Scan for the cell matching the given text and deliver its [X, Y] coordinate at center. 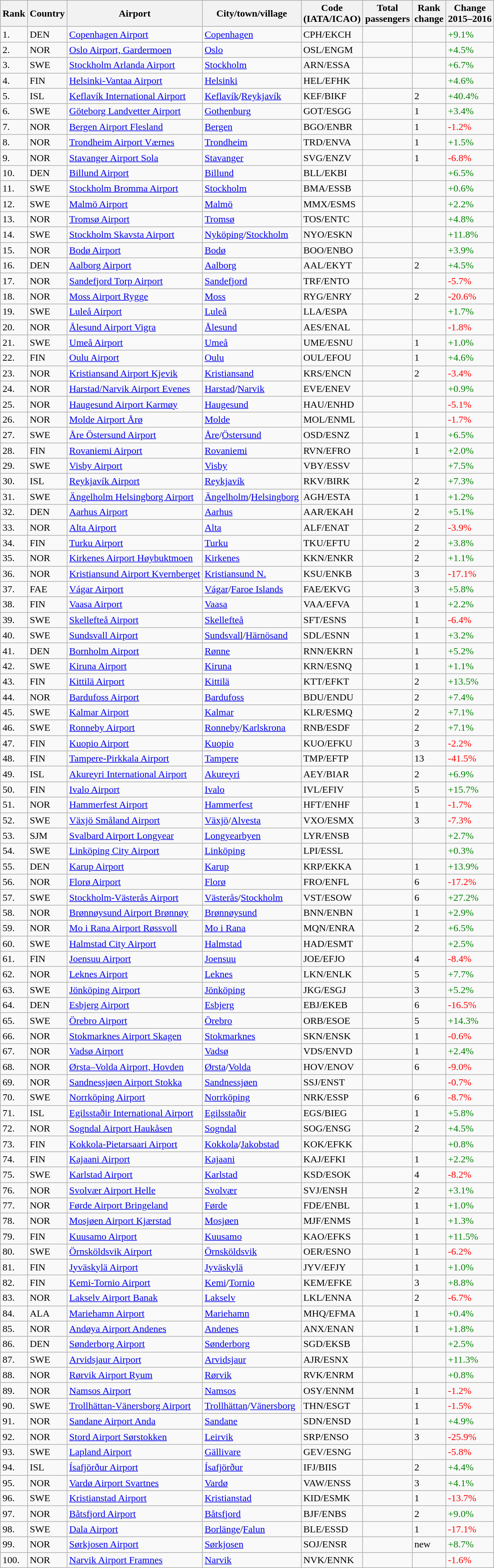
+3.8% [470, 543]
92. [14, 1437]
+2.7% [470, 836]
ARN/ESSA [332, 65]
5. [14, 96]
Sandnessjøen [252, 1082]
12. [14, 204]
Kiruna [252, 666]
OUL/EFOU [332, 358]
61. [14, 959]
Code(IATA/ICAO) [332, 14]
Stockholm-Västerås Airport [135, 897]
KAJ/EFKI [332, 1159]
Aalborg [252, 266]
+1.2% [470, 497]
-17.2% [470, 882]
65. [14, 1021]
OSL/ENGM [332, 50]
63. [14, 990]
Namsos [252, 1390]
Lakselv Airport Banak [135, 1298]
AAL/EKYT [332, 266]
NYO/ESKN [332, 235]
+14.3% [470, 1021]
64. [14, 1005]
78. [14, 1221]
KRS/ENCN [332, 373]
Namsos Airport [135, 1390]
Trollhättan/Vänersborg [252, 1406]
HAD/ESMT [332, 944]
49. [14, 774]
EGS/BIEG [332, 1113]
SFT/ESNS [332, 620]
-20.6% [470, 296]
Oulu [252, 358]
Kalmar Airport [135, 713]
99. [14, 1545]
AJR/ESNX [332, 1360]
22. [14, 358]
Egilsstaðir [252, 1113]
Åre/Östersund [252, 435]
Stokmarknes [252, 1036]
Kittilä [252, 681]
Kiruna Airport [135, 666]
LKL/ENNA [332, 1298]
Turku [252, 543]
71. [14, 1113]
Helsinki-Vantaa Airport [135, 81]
Mosjøen [252, 1221]
+1.7% [470, 312]
+9.0% [470, 1514]
Sandefjord [252, 281]
Örnsköldsvik Airport [135, 1252]
RNB/ESDF [332, 728]
41. [14, 651]
Arvidsjaur [252, 1360]
-8.2% [470, 1174]
75. [14, 1174]
Bergen Airport Flesland [135, 127]
+5.1% [470, 512]
Ísafjörður Airport [135, 1468]
+13.5% [470, 681]
Sandane [252, 1421]
VXO/ESMX [332, 820]
MMX/ESMS [332, 204]
85. [14, 1329]
AAR/EKAH [332, 512]
77. [14, 1206]
Kuusamo [252, 1236]
SRP/ENSO [332, 1437]
Kokkola/Jakobstad [252, 1144]
Førde [252, 1206]
Malmö [252, 204]
87. [14, 1360]
Vadsø [252, 1051]
OSY/ENNM [332, 1390]
KID/ESMK [332, 1498]
-0.7% [470, 1082]
ALF/ENAT [332, 528]
Jönköping Airport [135, 990]
Change2015–2016 [470, 14]
NVK/ENNK [332, 1560]
Rønne [252, 651]
Bardufoss Airport [135, 697]
+4.1% [470, 1483]
SDN/ENSD [332, 1421]
Mo i Rana [252, 928]
Lakselv [252, 1298]
Narvik [252, 1560]
69. [14, 1082]
Haugesund [252, 404]
IFJ/BIIS [332, 1468]
Nyköping/Stockholm [252, 235]
28. [14, 451]
36. [14, 574]
Mosjøen Airport Kjærstad [135, 1221]
OSD/ESNZ [332, 435]
47. [14, 743]
KKN/ENKR [332, 558]
Sundsvall Airport [135, 635]
Bodø [252, 250]
Kuopio Airport [135, 743]
Oulu Airport [135, 358]
Linköping City Airport [135, 851]
TOS/ENTC [332, 219]
SDL/ESNN [332, 635]
73. [14, 1144]
MHQ/EFMA [332, 1313]
TRD/ENVA [332, 142]
Molde Airport Årø [135, 419]
LLA/ESPA [332, 312]
Örnsköldsvik [252, 1252]
53. [14, 836]
Sogndal Airport Haukåsen [135, 1128]
Bergen [252, 127]
Norrköping [252, 1098]
10. [14, 173]
BDU/ENDU [332, 697]
IVL/EFIV [332, 789]
-25.9% [470, 1437]
EVE/ENEV [332, 389]
Visby Airport [135, 466]
Rørvik Airport Ryum [135, 1375]
ANX/ENAN [332, 1329]
FAE/EKVG [332, 589]
GEV/ESNG [332, 1452]
THN/ESGT [332, 1406]
Umeå Airport [135, 343]
Aarhus [252, 512]
Copenhagen [252, 34]
Kittilä Airport [135, 681]
Ivalo Airport [135, 789]
CPH/EKCH [332, 34]
RVK/ENRM [332, 1375]
Karlstad Airport [135, 1174]
Totalpassengers [388, 14]
+6.7% [470, 65]
Umeå [252, 343]
Mariehamn [252, 1313]
Vardø [252, 1483]
Billund [252, 173]
RNN/EKRN [332, 651]
+1.5% [470, 142]
93. [14, 1452]
+11.3% [470, 1360]
8. [14, 142]
Ronneby Airport [135, 728]
Halmstad [252, 944]
RVN/EFRO [332, 451]
Trollhättan-Vänersborg Airport [135, 1406]
Vardø Airport Svartnes [135, 1483]
MQN/ENRA [332, 928]
+7.5% [470, 466]
Åre Östersund Airport [135, 435]
-6.2% [470, 1252]
-0.6% [470, 1036]
+2.9% [470, 913]
+2.0% [470, 451]
Reykjavík [252, 481]
JOE/EFJO [332, 959]
13. [14, 219]
+9.1% [470, 34]
Svolvær Airport Helle [135, 1190]
Karup Airport [135, 866]
Moss [252, 296]
+1.3% [470, 1221]
Tromsø Airport [135, 219]
HEL/EFHK [332, 81]
RYG/ENRY [332, 296]
29. [14, 466]
EBJ/EKEB [332, 1005]
KRP/EKKA [332, 866]
SOG/ENSG [332, 1128]
BGO/ENBR [332, 127]
Kuusamo Airport [135, 1236]
Esbjerg [252, 1005]
Sundsvall/Härnösand [252, 635]
GOT/ESGG [332, 111]
17. [14, 281]
VST/ESOW [332, 897]
Ivalo [252, 789]
31. [14, 497]
Ängelholm/Helsingborg [252, 497]
KSU/ENKB [332, 574]
Sogndal [252, 1128]
-9.0% [470, 1067]
Gothenburg [252, 111]
Bornholm Airport [135, 651]
Stavanger Airport Sola [135, 157]
Country [47, 14]
-8.7% [470, 1098]
Stockholm Skavsta Airport [135, 235]
-7.3% [470, 820]
55. [14, 866]
Båtsfjord Airport [135, 1514]
-3.9% [470, 528]
+4.9% [470, 1421]
+0.4% [470, 1313]
BMA/ESSB [332, 188]
+13.9% [470, 866]
97. [14, 1514]
38. [14, 604]
Helsinki [252, 81]
Ísafjörður [252, 1468]
Moss Airport Rygge [135, 296]
KAO/EFKS [332, 1236]
new [429, 1545]
50. [14, 789]
AGH/ESTA [332, 497]
+2.4% [470, 1051]
AES/ENAL [332, 327]
Sandnessjøen Airport Stokka [135, 1082]
Kristiansund Airport Kvernberget [135, 574]
-3.4% [470, 373]
LPI/ESSL [332, 851]
Kristiansand Airport Kjevik [135, 373]
-16.5% [470, 1005]
-6.7% [470, 1298]
City/town/village [252, 14]
Kristianstad [252, 1498]
Vaasa [252, 604]
Mariehamn Airport [135, 1313]
Luleå [252, 312]
Joensuu [252, 959]
67. [14, 1051]
KEM/EFKE [332, 1283]
KUO/EFKU [332, 743]
Malmö Airport [135, 204]
23. [14, 373]
Copenhagen Airport [135, 34]
Båtsfjord [252, 1514]
KTT/EFKT [332, 681]
Svolvær [252, 1190]
-1.5% [470, 1406]
Västerås/Stockholm [252, 897]
VBY/ESSV [332, 466]
89. [14, 1390]
Kemi-Tornio Airport [135, 1283]
-41.5% [470, 759]
+3.9% [470, 250]
13 [429, 759]
Karlstad [252, 1174]
+8.7% [470, 1545]
Keflavík/Reykjavík [252, 96]
83. [14, 1298]
BJF/ENBS [332, 1514]
45. [14, 713]
Halmstad City Airport [135, 944]
KSD/ESOK [332, 1174]
Karup [252, 866]
Rovaniemi Airport [135, 451]
ORB/ESOE [332, 1021]
Ronneby/Karlskrona [252, 728]
Kajaani Airport [135, 1159]
Sønderborg Airport [135, 1344]
33. [14, 528]
6. [14, 111]
100. [14, 1560]
88. [14, 1375]
24. [14, 389]
30. [14, 481]
Akureyri International Airport [135, 774]
44. [14, 697]
-1.8% [470, 327]
VDS/ENVD [332, 1051]
JKG/ESGJ [332, 990]
-6.8% [470, 157]
-2.2% [470, 743]
Aalborg Airport [135, 266]
62. [14, 974]
Andenes [252, 1329]
Hammerfest [252, 805]
SJM [47, 836]
Sørkjosen Airport [135, 1545]
Skellefteå [252, 620]
Haugesund Airport Karmøy [135, 404]
Tromsø [252, 219]
Joensuu Airport [135, 959]
Esbjerg Airport [135, 1005]
Trondheim [252, 142]
ALA [47, 1313]
Norrköping Airport [135, 1098]
Førde Airport Bringeland [135, 1206]
+7.4% [470, 697]
Akureyri [252, 774]
70. [14, 1098]
BLL/EKBI [332, 173]
Vágar/Faroe Islands [252, 589]
Rovaniemi [252, 451]
Sørkjosen [252, 1545]
35. [14, 558]
Harstad/Narvik Airport Evenes [135, 389]
Brønnøysund Airport Brønnøy [135, 913]
48. [14, 759]
21. [14, 343]
Borlänge/Falun [252, 1529]
Bodø Airport [135, 250]
Bardufoss [252, 697]
MJF/ENMS [332, 1221]
Gällivare [252, 1452]
Florø Airport [135, 882]
52. [14, 820]
+7.3% [470, 481]
34. [14, 543]
Molde [252, 419]
TMP/EFTP [332, 759]
Turku Airport [135, 543]
+0.9% [470, 389]
91. [14, 1421]
42. [14, 666]
Ørsta–Volda Airport, Hovden [135, 1067]
SVJ/ENSH [332, 1190]
+1.8% [470, 1329]
+3.4% [470, 111]
Aarhus Airport [135, 512]
VAW/ENSS [332, 1483]
HAU/ENHD [332, 404]
Oslo Airport, Gardermoen [135, 50]
LYR/ENSB [332, 836]
+3.2% [470, 635]
Arvidsjaur Airport [135, 1360]
Göteborg Landvetter Airport [135, 111]
54. [14, 851]
68. [14, 1067]
76. [14, 1190]
BOO/ENBO [332, 250]
Kajaani [252, 1159]
-1.6% [470, 1560]
Jönköping [252, 990]
Kristiansund N. [252, 574]
Kemi/Tornio [252, 1283]
Dala Airport [135, 1529]
Linköping [252, 851]
4. [14, 81]
+0.6% [470, 188]
Leirvik [252, 1437]
-5.8% [470, 1452]
Leknes [252, 974]
Ängelholm Helsingborg Airport [135, 497]
96. [14, 1498]
Örebro Airport [135, 1021]
OER/ESNO [332, 1252]
Kirkenes Airport Høybuktmoen [135, 558]
Rank [14, 14]
NRK/ESSP [332, 1098]
Kristianstad Airport [135, 1498]
94. [14, 1468]
Sandane Airport Anda [135, 1421]
MOL/ENML [332, 419]
26. [14, 419]
Keflavík International Airport [135, 96]
Vágar Airport [135, 589]
57. [14, 897]
+15.7% [470, 789]
56. [14, 882]
Jyväskylä [252, 1267]
TRF/ENTO [332, 281]
JYV/EFJY [332, 1267]
Tampere-Pirkkala Airport [135, 759]
Alta Airport [135, 528]
+7.7% [470, 974]
82. [14, 1283]
SGD/EKSB [332, 1344]
39. [14, 620]
+6.9% [470, 774]
Alta [252, 528]
Stavanger [252, 157]
HFT/ENHF [332, 805]
Florø [252, 882]
19. [14, 312]
Skellefteå Airport [135, 620]
80. [14, 1252]
AEY/BIAR [332, 774]
46. [14, 728]
18. [14, 296]
1. [14, 34]
Visby [252, 466]
37. [14, 589]
Sandefjord Torp Airport [135, 281]
43. [14, 681]
15. [14, 250]
KEF/BIKF [332, 96]
Lapland Airport [135, 1452]
BNN/ENBN [332, 913]
25. [14, 404]
FRO/ENFL [332, 882]
FDE/ENBL [332, 1206]
27. [14, 435]
Örebro [252, 1021]
Stord Airport Sørstokken [135, 1437]
Ålesund Airport Vigra [135, 327]
14. [14, 235]
Kristiansand [252, 373]
66. [14, 1036]
Tampere [252, 759]
Kalmar [252, 713]
Billund Airport [135, 173]
+27.2% [470, 897]
Oslo [252, 50]
79. [14, 1236]
-5.1% [470, 404]
32. [14, 512]
9. [14, 157]
HOV/ENOV [332, 1067]
90. [14, 1406]
KRN/ESNQ [332, 666]
Vadsø Airport [135, 1051]
-5.7% [470, 281]
Brønnøysund [252, 913]
Hammerfest Airport [135, 805]
Kokkola-Pietarsaari Airport [135, 1144]
+4.4% [470, 1468]
Stockholm Arlanda Airport [135, 65]
SKN/ENSK [332, 1036]
Vaasa Airport [135, 604]
Jyväskylä Airport [135, 1267]
LKN/ENLK [332, 974]
-13.7% [470, 1498]
59. [14, 928]
Andøya Airport Andenes [135, 1329]
VAA/EFVA [332, 604]
+3.1% [470, 1190]
Stokmarknes Airport Skagen [135, 1036]
Trondheim Airport Værnes [135, 142]
95. [14, 1483]
7. [14, 127]
+4.8% [470, 219]
SSJ/ENST [332, 1082]
Harstad/Narvik [252, 389]
TKU/EFTU [332, 543]
-8.4% [470, 959]
40. [14, 635]
Växjö Småland Airport [135, 820]
KLR/ESMQ [332, 713]
74. [14, 1159]
KOK/EFKK [332, 1144]
Reykjavík Airport [135, 481]
51. [14, 805]
Luleå Airport [135, 312]
+11.5% [470, 1236]
86. [14, 1344]
Longyearbyen [252, 836]
Kuopio [252, 743]
84. [14, 1313]
UME/ESNU [332, 343]
72. [14, 1128]
FAE [47, 589]
Rankchange [429, 14]
3. [14, 65]
Stockholm Bromma Airport [135, 188]
98. [14, 1529]
Sønderborg [252, 1344]
Narvik Airport Framnes [135, 1560]
Airport [135, 14]
-6.4% [470, 620]
Egilsstaðir International Airport [135, 1113]
Rørvik [252, 1375]
60. [14, 944]
BLE/ESSD [332, 1529]
20. [14, 327]
RKV/BIRK [332, 481]
+40.4% [470, 96]
81. [14, 1267]
Mo i Rana Airport Røssvoll [135, 928]
Ålesund [252, 327]
+11.8% [470, 235]
Ørsta/Volda [252, 1067]
16. [14, 266]
58. [14, 913]
+0.3% [470, 851]
Växjö/Alvesta [252, 820]
SOJ/ENSR [332, 1545]
Kirkenes [252, 558]
Leknes Airport [135, 974]
11. [14, 188]
+8.8% [470, 1283]
2. [14, 50]
SVG/ENZV [332, 157]
Svalbard Airport Longyear [135, 836]
